Capture the cell that displays the provided text and extract its [X, Y] central coordinate. 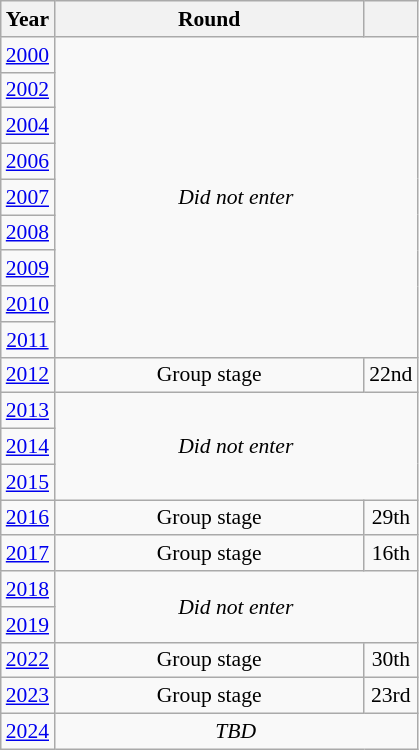
29th [390, 518]
2016 [28, 518]
Round [209, 19]
2017 [28, 554]
16th [390, 554]
2013 [28, 411]
2004 [28, 126]
TBD [236, 732]
2012 [28, 375]
23rd [390, 696]
2019 [28, 625]
2000 [28, 55]
22nd [390, 375]
2011 [28, 340]
2002 [28, 90]
2023 [28, 696]
2007 [28, 197]
2024 [28, 732]
2010 [28, 304]
2009 [28, 269]
2018 [28, 589]
Year [28, 19]
2008 [28, 233]
2015 [28, 482]
2022 [28, 660]
2006 [28, 162]
30th [390, 660]
2014 [28, 447]
